Identify which cell holds the provided text, then report its (x, y) central coordinate. 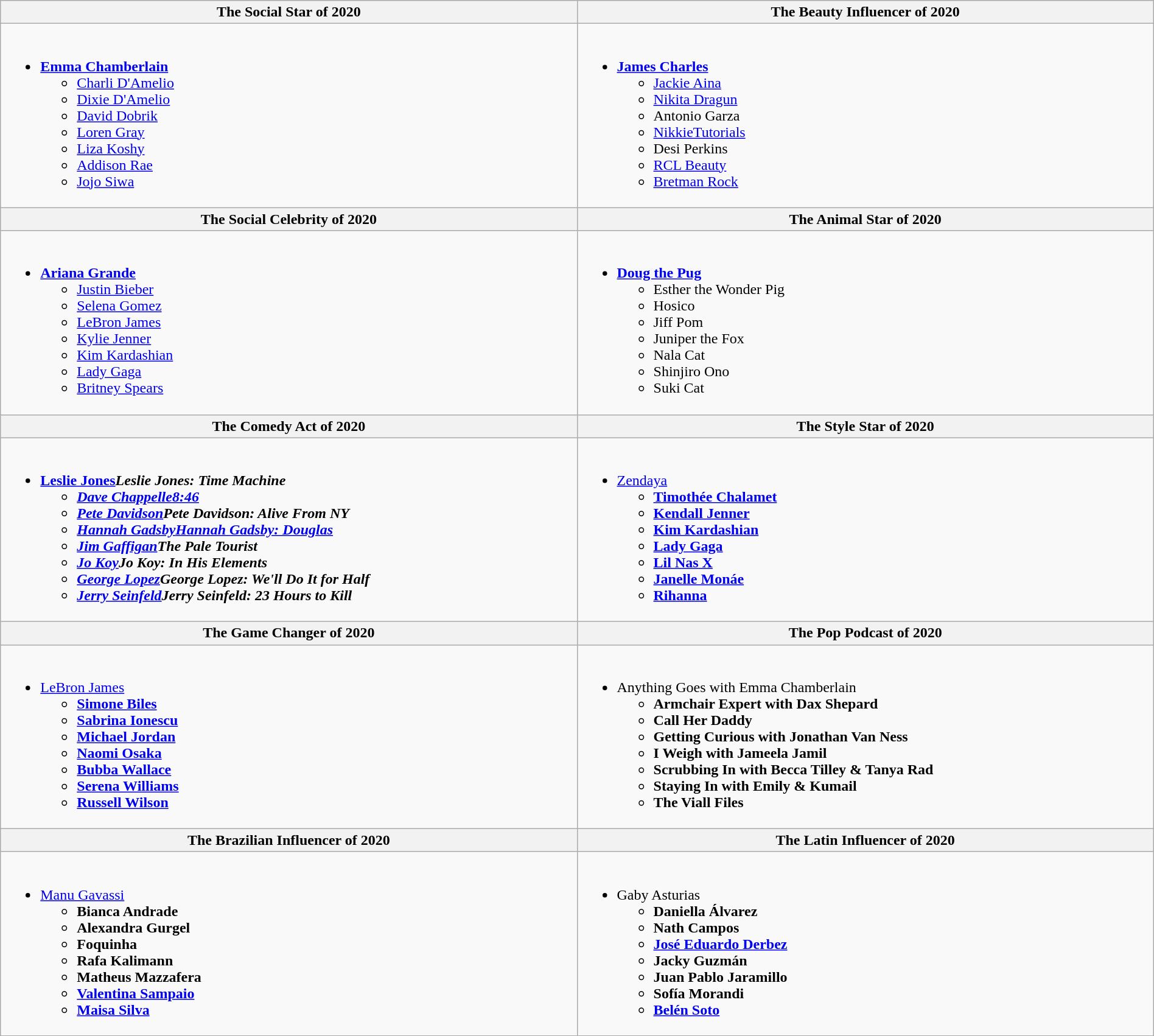
The Pop Podcast of 2020 (865, 633)
The Animal Star of 2020 (865, 219)
The Latin Influencer of 2020 (865, 840)
The Beauty Influencer of 2020 (865, 12)
The Social Star of 2020 (288, 12)
Emma ChamberlainCharli D'AmelioDixie D'AmelioDavid DobrikLoren GrayLiza KoshyAddison RaeJojo Siwa (288, 116)
The Social Celebrity of 2020 (288, 219)
The Style Star of 2020 (865, 426)
Ariana GrandeJustin BieberSelena GomezLeBron JamesKylie JennerKim KardashianLady GagaBritney Spears (288, 323)
Gaby AsturiasDaniella ÁlvarezNath CamposJosé Eduardo DerbezJacky GuzmánJuan Pablo JaramilloSofía MorandiBelén Soto (865, 943)
ZendayaTimothée ChalametKendall JennerKim KardashianLady GagaLil Nas XJanelle MonáeRihanna (865, 530)
LeBron JamesSimone BilesSabrina IonescuMichael JordanNaomi OsakaBubba WallaceSerena WilliamsRussell Wilson (288, 737)
Manu GavassiBianca AndradeAlexandra GurgelFoquinhaRafa KalimannMatheus MazzaferaValentina SampaioMaisa Silva (288, 943)
James CharlesJackie AinaNikita DragunAntonio GarzaNikkieTutorialsDesi PerkinsRCL BeautyBretman Rock (865, 116)
Doug the PugEsther the Wonder PigHosicoJiff PomJuniper the FoxNala CatShinjiro OnoSuki Cat (865, 323)
The Game Changer of 2020 (288, 633)
The Brazilian Influencer of 2020 (288, 840)
The Comedy Act of 2020 (288, 426)
